Search for the cell housing the specified text and yield its [x, y] center coordinate. 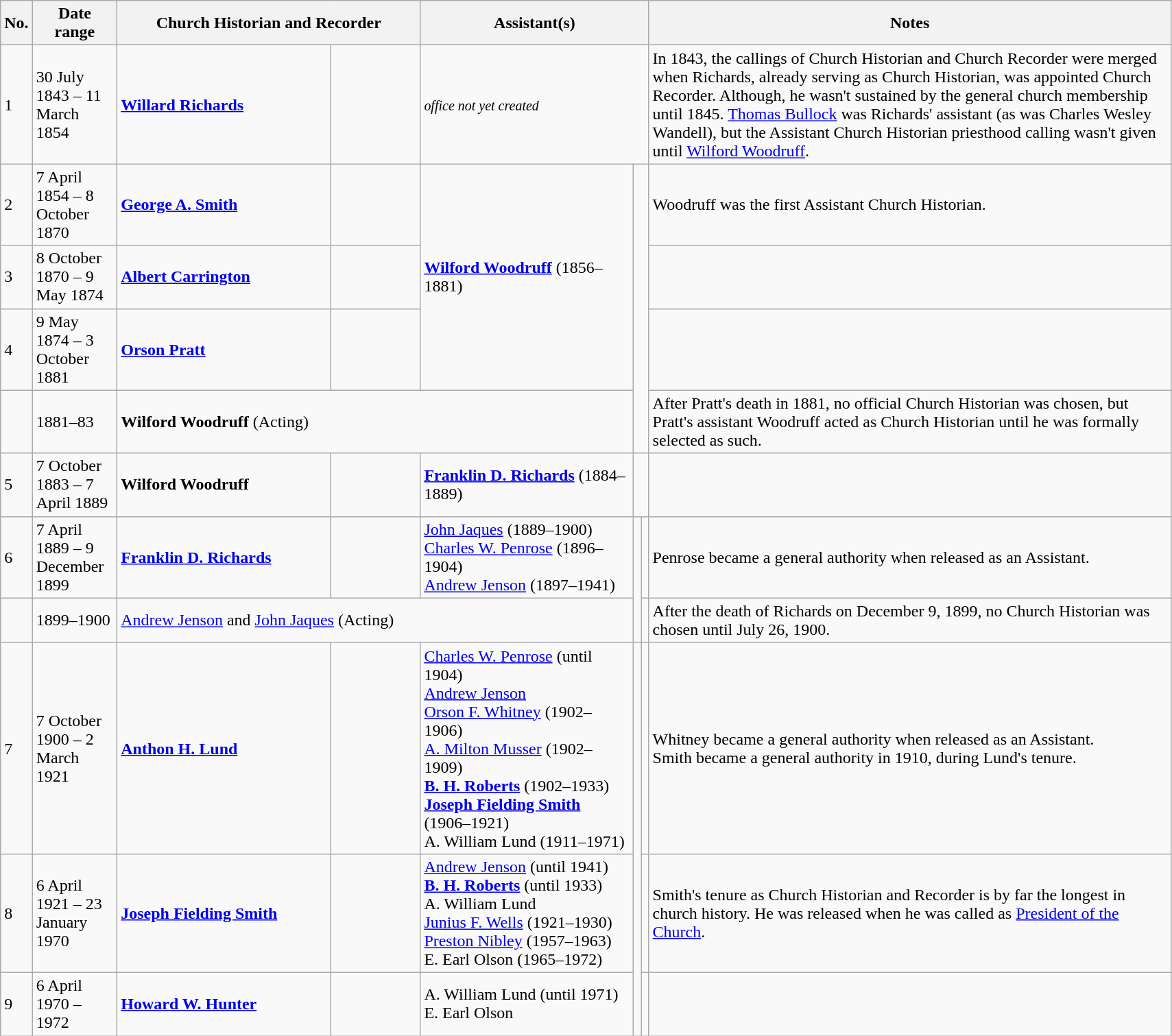
7 April 1889 – 9 December 1899 [75, 557]
Penrose became a general authority when released as an Assistant. [909, 557]
Date range [75, 23]
John Jaques (1889–1900)Charles W. Penrose (1896–1904)Andrew Jenson (1897–1941) [527, 557]
Anthon H. Lund [224, 748]
Wilford Woodruff (Acting) [376, 422]
8 October 1870 – 9 May 1874 [75, 277]
After the death of Richards on December 9, 1899, no Church Historian was chosen until July 26, 1900. [909, 620]
Orson Pratt [224, 350]
Woodruff was the first Assistant Church Historian. [909, 204]
Whitney became a general authority when released as an Assistant. Smith became a general authority in 1910, during Lund's tenure. [909, 748]
Franklin D. Richards (1884–1889) [527, 485]
Andrew Jenson and John Jaques (Acting) [376, 620]
Joseph Fielding Smith [224, 913]
6 April 1921 – 23 January 1970 [75, 913]
7 October 1883 – 7 April 1889 [75, 485]
7 October 1900 – 2 March 1921 [75, 748]
Wilford Woodruff [224, 485]
2 [16, 204]
6 [16, 557]
Albert Carrington [224, 277]
8 [16, 913]
7 April 1854 – 8 October 1870 [75, 204]
Andrew Jenson (until 1941)B. H. Roberts (until 1933)A. William LundJunius F. Wells (1921–1930)Preston Nibley (1957–1963)E. Earl Olson (1965–1972) [527, 913]
9 [16, 1004]
3 [16, 277]
George A. Smith [224, 204]
Assistant(s) [535, 23]
9 May 1874 – 3 October 1881 [75, 350]
Notes [909, 23]
4 [16, 350]
30 July 1843 – 11 March 1854 [75, 104]
Church Historian and Recorder [269, 23]
Wilford Woodruff (1856–1881) [527, 277]
No. [16, 23]
office not yet created [535, 104]
1899–1900 [75, 620]
5 [16, 485]
Howard W. Hunter [224, 1004]
1 [16, 104]
1881–83 [75, 422]
A. William Lund (until 1971)E. Earl Olson [527, 1004]
6 April 1970 – 1972 [75, 1004]
Willard Richards [224, 104]
7 [16, 748]
Franklin D. Richards [224, 557]
